Search for the cell housing the specified text and yield its (x, y) center coordinate. 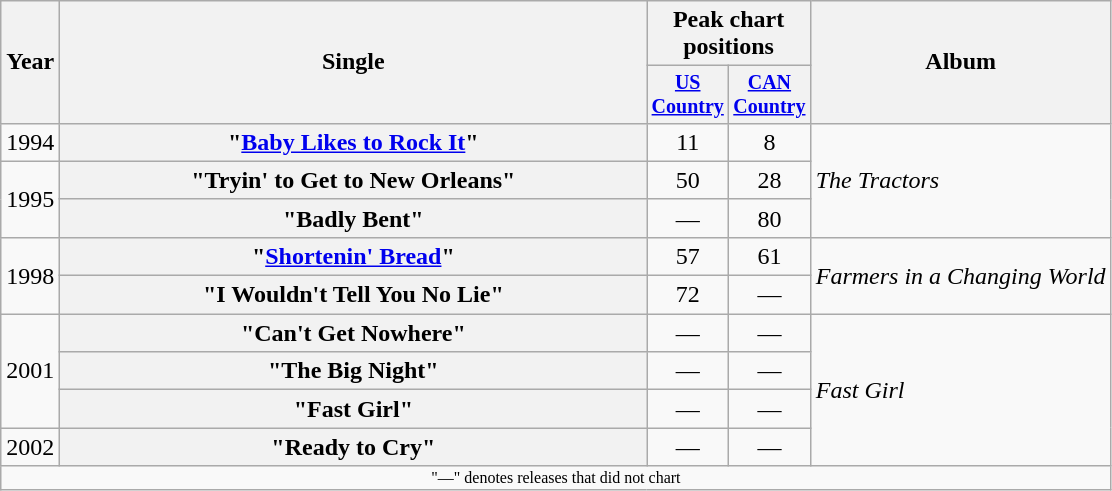
"Fast Girl" (354, 409)
50 (688, 180)
8 (770, 142)
1995 (30, 199)
Album (960, 62)
"Tryin' to Get to New Orleans" (354, 180)
"Badly Bent" (354, 218)
Fast Girl (960, 390)
"I Wouldn't Tell You No Lie" (354, 295)
CAN Country (770, 94)
The Tractors (960, 180)
"The Big Night" (354, 371)
57 (688, 256)
Year (30, 62)
"Ready to Cry" (354, 447)
1998 (30, 275)
2002 (30, 447)
1994 (30, 142)
28 (770, 180)
72 (688, 295)
Peak chartpositions (728, 34)
"Can't Get Nowhere" (354, 333)
11 (688, 142)
80 (770, 218)
Single (354, 62)
"Baby Likes to Rock It" (354, 142)
"—" denotes releases that did not chart (556, 478)
2001 (30, 371)
"Shortenin' Bread" (354, 256)
US Country (688, 94)
61 (770, 256)
Farmers in a Changing World (960, 275)
